Capture the cell that displays the provided text and extract its (x, y) central coordinate. 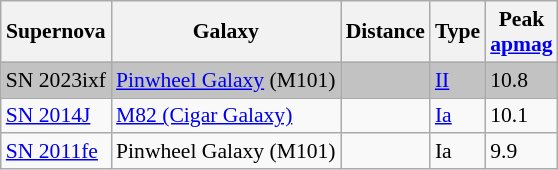
SN 2011fe (56, 152)
M82 (Cigar Galaxy) (226, 116)
Galaxy (226, 32)
SN 2023ixf (56, 80)
10.1 (521, 116)
10.8 (521, 80)
Supernova (56, 32)
SN 2014J (56, 116)
Type (458, 32)
Peakapmag (521, 32)
II (458, 80)
9.9 (521, 152)
Distance (386, 32)
